Output the (x, y) coordinate of the center of the cell containing the given text.  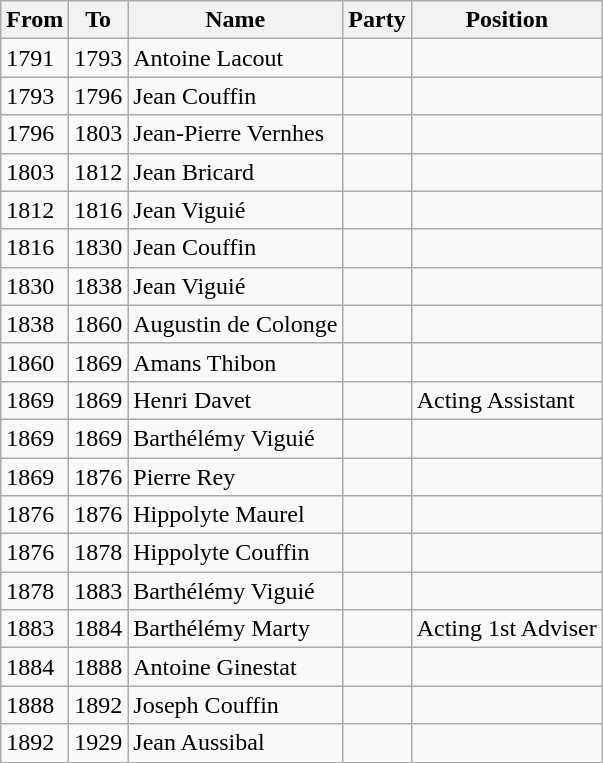
1929 (98, 743)
Antoine Ginestat (236, 667)
Jean-Pierre Vernhes (236, 134)
Hippolyte Maurel (236, 515)
Joseph Couffin (236, 705)
Pierre Rey (236, 477)
Amans Thibon (236, 362)
Party (377, 20)
Acting Assistant (506, 400)
Position (506, 20)
Acting 1st Adviser (506, 629)
To (98, 20)
1791 (35, 58)
From (35, 20)
Hippolyte Couffin (236, 553)
Jean Aussibal (236, 743)
Antoine Lacout (236, 58)
Augustin de Colonge (236, 324)
Barthélémy Marty (236, 629)
Name (236, 20)
Henri Davet (236, 400)
Jean Bricard (236, 172)
